Search for the cell housing the specified text and yield its (x, y) center coordinate. 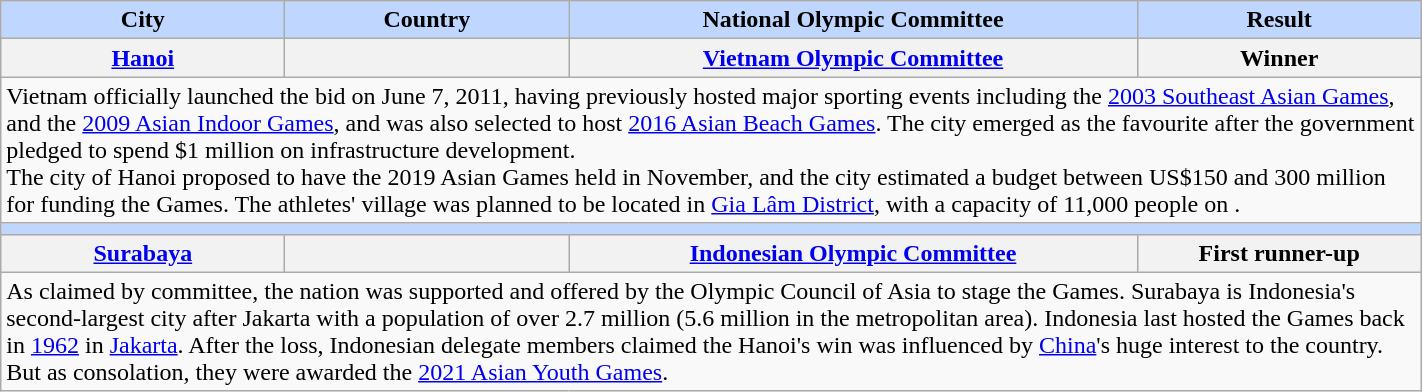
Indonesian Olympic Committee (853, 253)
Result (1279, 20)
First runner-up (1279, 253)
City (143, 20)
Vietnam Olympic Committee (853, 58)
Country (427, 20)
Hanoi (143, 58)
National Olympic Committee (853, 20)
Surabaya (143, 253)
Winner (1279, 58)
